Identify which cell holds the provided text, then report its [X, Y] central coordinate. 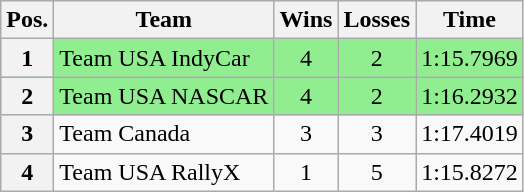
Losses [377, 20]
Time [470, 20]
Team Canada [164, 134]
Team USA IndyCar [164, 58]
1:15.7969 [470, 58]
1:15.8272 [470, 172]
Wins [306, 20]
1:16.2932 [470, 96]
Pos. [28, 20]
Team [164, 20]
5 [377, 172]
Team USA NASCAR [164, 96]
Team USA RallyX [164, 172]
1:17.4019 [470, 134]
